Detect which cell encompasses the target text, then output its (x, y) center coordinate. 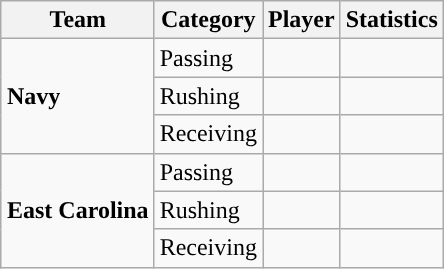
Team (78, 20)
Statistics (392, 20)
Category (208, 20)
Navy (78, 96)
Player (301, 20)
East Carolina (78, 210)
